Detect which cell encompasses the target text, then output its (x, y) center coordinate. 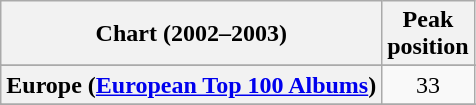
Peakposition (428, 34)
Europe (European Top 100 Albums) (192, 85)
33 (428, 85)
Chart (2002–2003) (192, 34)
